Identify which cell holds the provided text, then report its (X, Y) central coordinate. 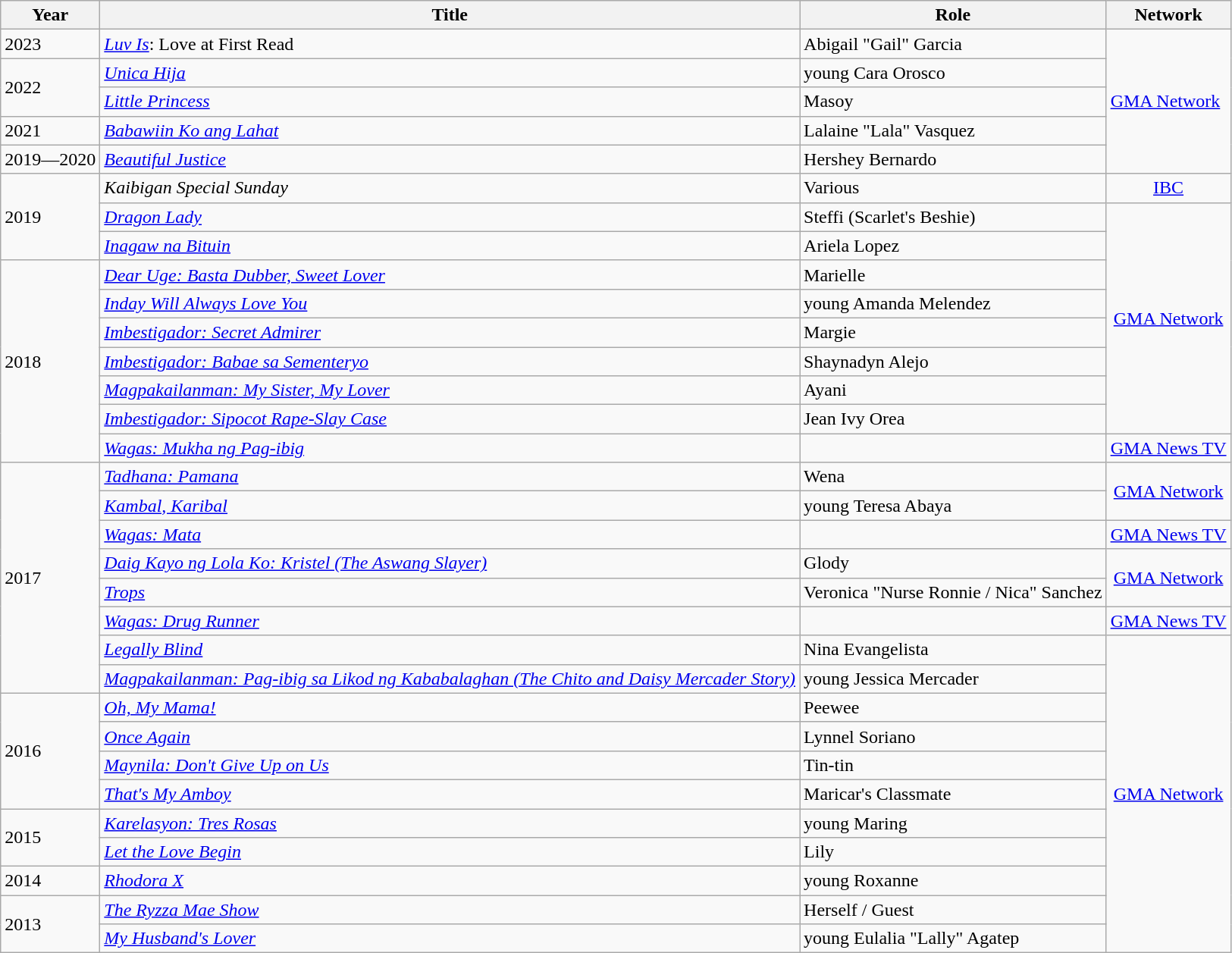
Let the Love Begin (450, 852)
2014 (50, 881)
young Jessica Mercader (954, 679)
IBC (1168, 188)
Imbestigador: Babae sa Sementeryo (450, 362)
The Ryzza Mae Show (450, 910)
My Husband's Lover (450, 939)
Peewee (954, 707)
That's My Amboy (450, 794)
Marielle (954, 274)
Steffi (Scarlet's Beshie) (954, 217)
young Roxanne (954, 881)
Various (954, 188)
Maynila: Don't Give Up on Us (450, 765)
2023 (50, 44)
young Eulalia "Lally" Agatep (954, 939)
young Cara Orosco (954, 73)
Dragon Lady (450, 217)
Veronica "Nurse Ronnie / Nica" Sanchez (954, 592)
Lynnel Soriano (954, 736)
Tin-tin (954, 765)
Inday Will Always Love You (450, 303)
Ayani (954, 390)
Oh, My Mama! (450, 707)
2021 (50, 130)
Little Princess (450, 102)
Karelasyon: Tres Rosas (450, 823)
Legally Blind (450, 650)
Once Again (450, 736)
Daig Kayo ng Lola Ko: Kristel (The Aswang Slayer) (450, 563)
Wena (954, 477)
Title (450, 15)
Magpakailanman: My Sister, My Lover (450, 390)
Beautiful Justice (450, 159)
Tadhana: Pamana (450, 477)
Inagaw na Bituin (450, 246)
Rhodora X (450, 881)
Shaynadyn Alejo (954, 362)
2022 (50, 87)
Year (50, 15)
Herself / Guest (954, 910)
Nina Evangelista (954, 650)
young Maring (954, 823)
Kambal, Karibal (450, 506)
young Teresa Abaya (954, 506)
Network (1168, 15)
Luv Is: Love at First Read (450, 44)
2018 (50, 361)
Margie (954, 332)
Wagas: Drug Runner (450, 621)
2017 (50, 578)
2015 (50, 837)
2019—2020 (50, 159)
Hershey Bernardo (954, 159)
Unica Hija (450, 73)
Imbestigador: Secret Admirer (450, 332)
Magpakailanman: Pag-ibig sa Likod ng Kababalaghan (The Chito and Daisy Mercader Story) (450, 679)
Glody (954, 563)
2013 (50, 924)
young Amanda Melendez (954, 303)
Trops (450, 592)
Role (954, 15)
Kaibigan Special Sunday (450, 188)
Dear Uge: Basta Dubber, Sweet Lover (450, 274)
Lalaine "Lala" Vasquez (954, 130)
Wagas: Mukha ng Pag-ibig (450, 448)
Jean Ivy Orea (954, 419)
Imbestigador: Sipocot Rape-Slay Case (450, 419)
Lily (954, 852)
Wagas: Mata (450, 534)
Ariela Lopez (954, 246)
2016 (50, 751)
Babawiin Ko ang Lahat (450, 130)
Masoy (954, 102)
Maricar's Classmate (954, 794)
Abigail "Gail" Garcia (954, 44)
2019 (50, 217)
